Detect which cell encompasses the target text, then output its [x, y] center coordinate. 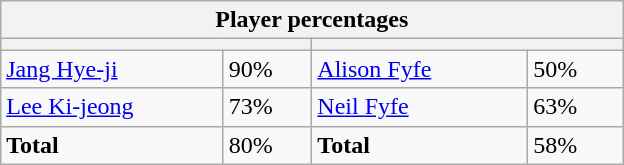
Jang Hye-ji [112, 69]
63% [576, 107]
90% [268, 69]
Alison Fyfe [420, 69]
Lee Ki-jeong [112, 107]
80% [268, 145]
Player percentages [312, 20]
50% [576, 69]
Neil Fyfe [420, 107]
73% [268, 107]
58% [576, 145]
